Find where the given text appears and provide that cell's center as [x, y] coordinate. 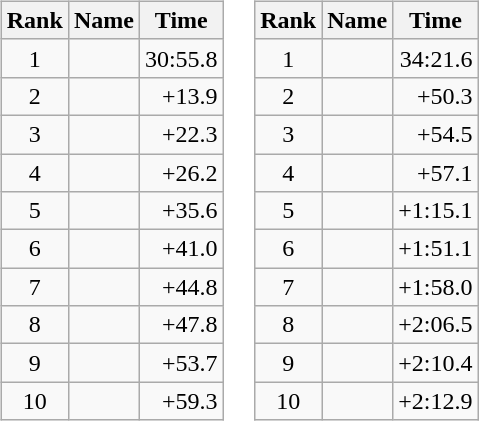
+1:15.1 [436, 211]
+1:51.1 [436, 249]
30:55.8 [181, 58]
+59.3 [181, 401]
+53.7 [181, 363]
+2:06.5 [436, 325]
+54.5 [436, 134]
+2:12.9 [436, 401]
+2:10.4 [436, 363]
+35.6 [181, 211]
+50.3 [436, 96]
+1:58.0 [436, 287]
+22.3 [181, 134]
+41.0 [181, 249]
+13.9 [181, 96]
+26.2 [181, 173]
+57.1 [436, 173]
+47.8 [181, 325]
+44.8 [181, 287]
34:21.6 [436, 58]
